Provide the [x, y] coordinate of the cell's center where the given text is located.  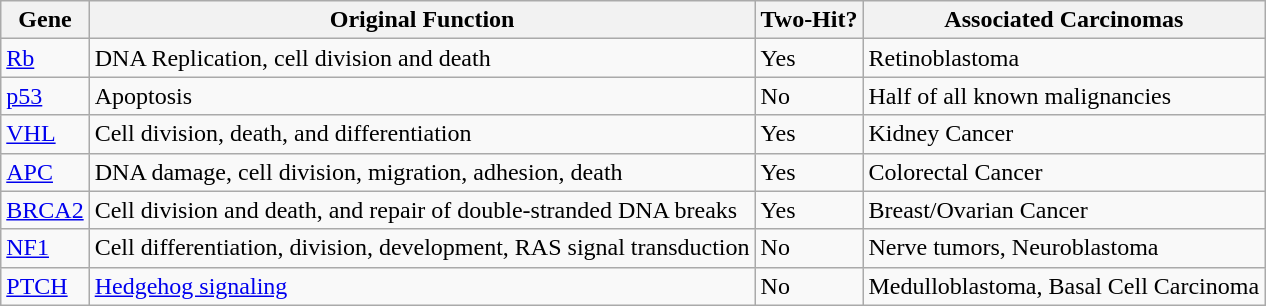
Two-Hit? [809, 20]
PTCH [45, 286]
Original Function [422, 20]
Associated Carcinomas [1064, 20]
Hedgehog signaling [422, 286]
Cell division and death, and repair of double-stranded DNA breaks [422, 210]
NF1 [45, 248]
Cell division, death, and differentiation [422, 134]
APC [45, 172]
Apoptosis [422, 96]
Half of all known malignancies [1064, 96]
Breast/Ovarian Cancer [1064, 210]
Retinoblastoma [1064, 58]
Medulloblastoma, Basal Cell Carcinoma [1064, 286]
Nerve tumors, Neuroblastoma [1064, 248]
p53 [45, 96]
DNA damage, cell division, migration, adhesion, death [422, 172]
BRCA2 [45, 210]
Rb [45, 58]
Colorectal Cancer [1064, 172]
Kidney Cancer [1064, 134]
DNA Replication, cell division and death [422, 58]
VHL [45, 134]
Cell differentiation, division, development, RAS signal transduction [422, 248]
Gene [45, 20]
